For the text-containing cell, return its midpoint in (X, Y) coordinate format. 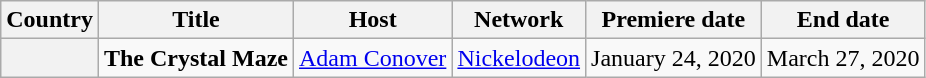
Premiere date (674, 20)
The Crystal Maze (196, 58)
Host (373, 20)
Adam Conover (373, 58)
Country (50, 20)
Nickelodeon (519, 58)
January 24, 2020 (674, 58)
Network (519, 20)
March 27, 2020 (843, 58)
Title (196, 20)
End date (843, 20)
